Determine the (x, y) coordinate at the center of the cell enclosing the given text.  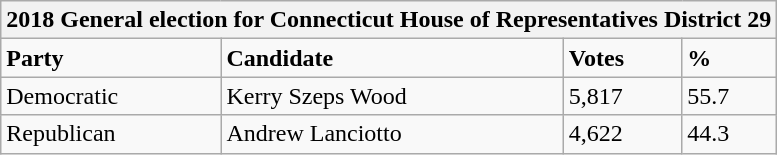
44.3 (730, 134)
Republican (111, 134)
Votes (622, 58)
Andrew Lanciotto (392, 134)
5,817 (622, 96)
2018 General election for Connecticut House of Representatives District 29 (389, 20)
Democratic (111, 96)
Kerry Szeps Wood (392, 96)
4,622 (622, 134)
Party (111, 58)
Candidate (392, 58)
% (730, 58)
55.7 (730, 96)
